Provide the [X, Y] coordinate of the cell's center where the given text is located.  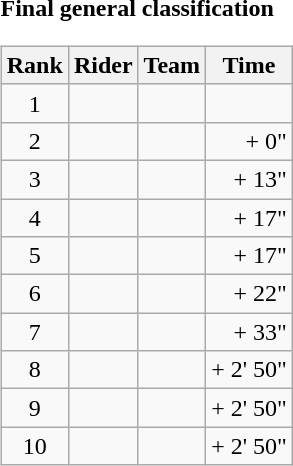
1 [34, 103]
8 [34, 370]
10 [34, 446]
+ 22" [250, 294]
6 [34, 294]
+ 13" [250, 179]
9 [34, 408]
2 [34, 141]
Rider [103, 65]
Time [250, 65]
3 [34, 179]
Rank [34, 65]
7 [34, 332]
Team [172, 65]
4 [34, 217]
5 [34, 256]
+ 0" [250, 141]
+ 33" [250, 332]
